Locate the cell with the specified text and output its (x, y) center coordinate. 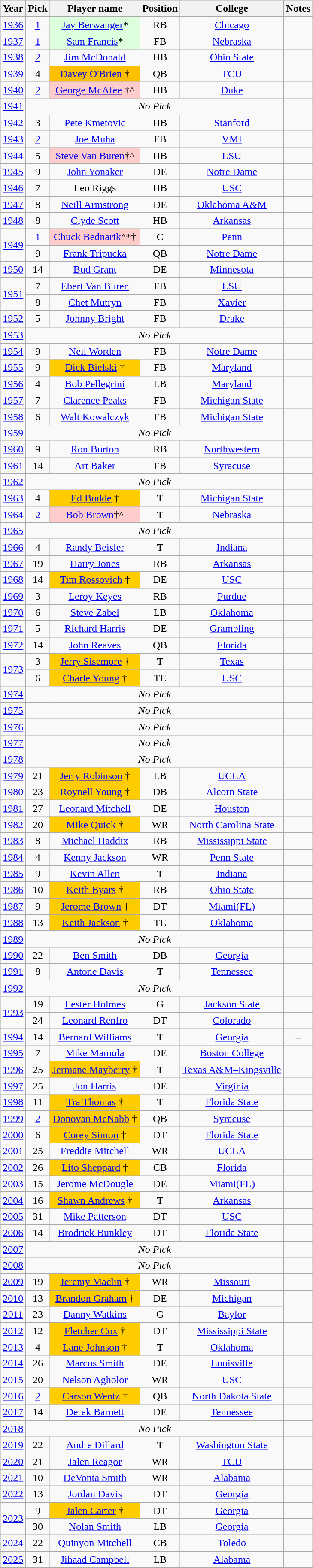
Neil Worden (95, 351)
24 (38, 1021)
Alcorn State (232, 792)
2006 (13, 1233)
Toledo (232, 1543)
1993 (13, 1013)
Leonard Mitchell (95, 808)
Nolan Smith (95, 1527)
Northwestern (232, 449)
Bud Grant (95, 270)
Washington State (232, 1445)
2005 (13, 1216)
1968 (13, 580)
Johnny Bright (95, 319)
2018 (13, 1429)
1972 (13, 645)
Player name (95, 9)
Mike Mamula (95, 1053)
Chet Mutryn (95, 302)
1997 (13, 1086)
2015 (13, 1380)
Minnesota (232, 270)
1937 (13, 41)
Penn (232, 237)
Leroy Keyes (95, 596)
1938 (13, 57)
Mike Quick † (95, 825)
1946 (13, 188)
1958 (13, 416)
2019 (13, 1445)
1984 (13, 857)
1991 (13, 971)
Jon Harris (95, 1086)
Jermane Mayberry † (95, 1070)
Kenny Jackson (95, 857)
1980 (13, 792)
1948 (13, 221)
Year (13, 9)
1969 (13, 596)
2001 (13, 1151)
1959 (13, 433)
Tim Rossovich † (95, 580)
1989 (13, 939)
2014 (13, 1363)
Texas (232, 661)
1944 (13, 155)
1955 (13, 368)
Jerry Robinson † (95, 776)
Lito Sheppard † (95, 1167)
John Reaves (95, 645)
Frank Tripucka (95, 253)
VMI (232, 139)
Keith Jackson † (95, 923)
Jalen Reagor (95, 1461)
1994 (13, 1037)
11 (38, 1102)
1979 (13, 776)
Jordan Davis (95, 1494)
1974 (13, 694)
Ed Budde † (95, 498)
Chuck Bednarik^*† (95, 237)
1992 (13, 988)
Bernard Williams (95, 1037)
DeVonta Smith (95, 1478)
Fletcher Cox † (95, 1331)
Donovan McNabb † (95, 1119)
Quinyon Mitchell (95, 1543)
Bob Pellegrini (95, 384)
2009 (13, 1282)
1983 (13, 841)
27 (38, 808)
1939 (13, 74)
12 (38, 1331)
Jerry Sisemore † (95, 661)
2007 (13, 1249)
1945 (13, 172)
Pick (38, 9)
Jihaad Campbell (95, 1559)
1951 (13, 294)
1982 (13, 825)
Clyde Scott (95, 221)
Steve Zabel (95, 612)
1998 (13, 1102)
Position (160, 9)
1965 (13, 531)
2020 (13, 1461)
1957 (13, 400)
1986 (13, 890)
Oklahoma A&M (232, 205)
16 (38, 1200)
Leonard Renfro (95, 1021)
Lester Holmes (95, 1004)
Penn State (232, 857)
1975 (13, 710)
Charle Young † (95, 678)
2024 (13, 1543)
1961 (13, 465)
2012 (13, 1331)
Baylor (232, 1315)
Freddie Mitchell (95, 1151)
Xavier (232, 302)
Chicago (232, 25)
1963 (13, 498)
Tra Thomas † (95, 1102)
Roynell Young † (95, 792)
Jim McDonald (95, 57)
1977 (13, 743)
Shawn Andrews † (95, 1200)
Art Baker (95, 465)
Louisville (232, 1363)
2002 (13, 1167)
Brandon Graham † (95, 1298)
Grambling (232, 629)
Stanford (232, 123)
Notes (298, 9)
Virginia (232, 1086)
Danny Watkins (95, 1315)
1956 (13, 384)
Walt Kowalczyk (95, 416)
Brodrick Bunkley (95, 1233)
2017 (13, 1412)
Jerome McDougle (95, 1184)
– (298, 1037)
Leo Riggs (95, 188)
1973 (13, 669)
1988 (13, 923)
1970 (13, 612)
Michael Haddix (95, 841)
Ben Smith (95, 955)
1941 (13, 106)
Randy Beisler (95, 547)
1949 (13, 245)
1995 (13, 1053)
1953 (13, 335)
Houston (232, 808)
2003 (13, 1184)
1950 (13, 270)
Derek Barnett (95, 1412)
1940 (13, 90)
Corey Simon † (95, 1135)
Jay Berwanger* (95, 25)
1981 (13, 808)
Purdue (232, 596)
1999 (13, 1119)
Harry Jones (95, 564)
Joe Muha (95, 139)
Carson Wentz † (95, 1396)
Sam Francis* (95, 41)
John Yonaker (95, 172)
1985 (13, 874)
Lane Johnson † (95, 1347)
Andre Dillard (95, 1445)
2023 (13, 1518)
Ebert Van Buren (95, 286)
1943 (13, 139)
2025 (13, 1559)
1952 (13, 319)
Boston College (232, 1053)
1967 (13, 564)
Richard Harris (95, 629)
Drake (232, 319)
1990 (13, 955)
Neill Armstrong (95, 205)
North Dakota State (232, 1396)
Davey O'Brien † (95, 74)
1976 (13, 727)
Mike Patterson (95, 1216)
Nelson Agholor (95, 1380)
Missouri (232, 1282)
Marcus Smith (95, 1363)
Jackson State (232, 1004)
Pete Kmetovic (95, 123)
Kevin Allen (95, 874)
Bob Brown†^ (95, 515)
C (160, 237)
Jalen Carter † (95, 1510)
Ron Burton (95, 449)
Steve Van Buren†^ (95, 155)
2022 (13, 1494)
Colorado (232, 1021)
George McAfee †^ (95, 90)
1960 (13, 449)
Dick Bielski † (95, 368)
2004 (13, 1200)
1962 (13, 482)
2010 (13, 1298)
1971 (13, 629)
North Carolina State (232, 825)
1942 (13, 123)
1954 (13, 351)
Michigan (232, 1298)
2021 (13, 1478)
1947 (13, 205)
1978 (13, 760)
30 (38, 1527)
Jeremy Maclin † (95, 1282)
Duke (232, 90)
Antone Davis (95, 971)
Texas A&M–Kingsville (232, 1070)
1996 (13, 1070)
Clarence Peaks (95, 400)
1987 (13, 906)
2000 (13, 1135)
2008 (13, 1266)
15 (38, 1184)
1966 (13, 547)
1936 (13, 25)
Keith Byars † (95, 890)
2013 (13, 1347)
2016 (13, 1396)
College (232, 9)
Jerome Brown † (95, 906)
2011 (13, 1315)
1964 (13, 515)
